Extract the [X, Y] coordinate from the center of the cell holding the provided text.  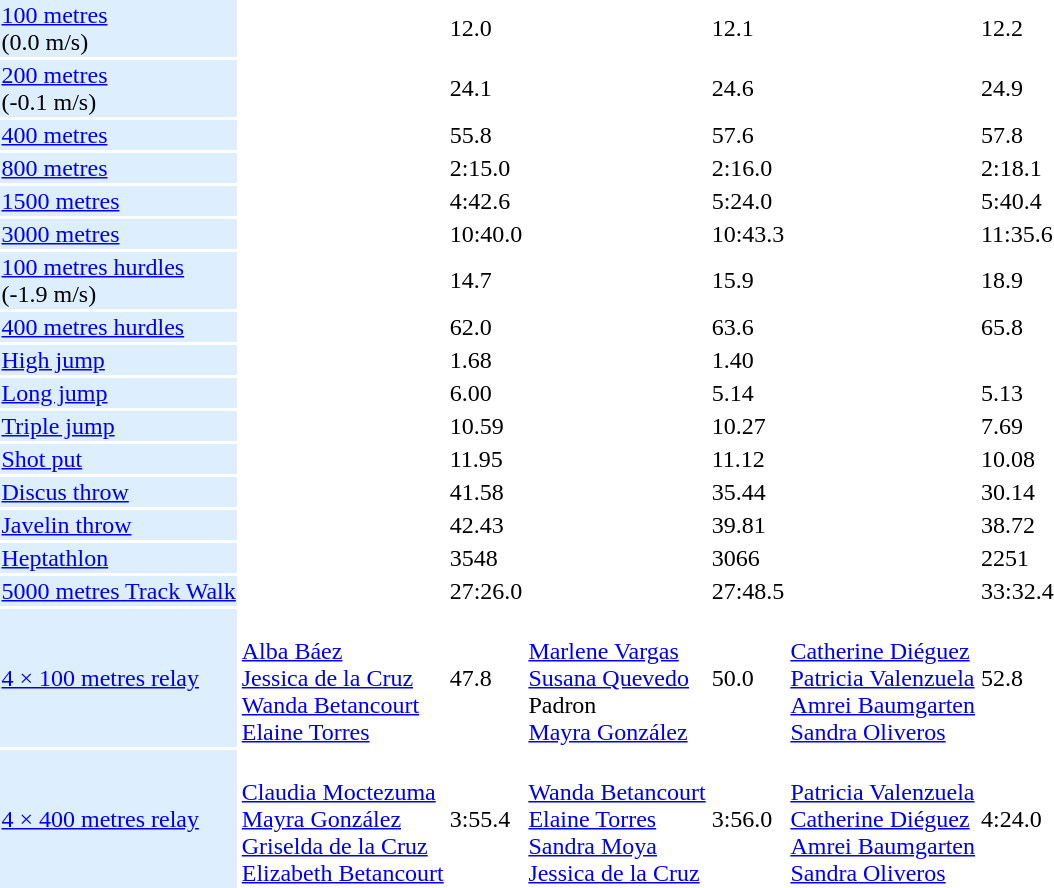
2:15.0 [486, 168]
High jump [118, 360]
Marlene Vargas Susana Quevedo Padron Mayra González [617, 678]
3:56.0 [748, 819]
62.0 [486, 327]
100 metres (0.0 m/s) [118, 28]
200 metres (-0.1 m/s) [118, 88]
3548 [486, 558]
Claudia Moctezuma Mayra González Griselda de la Cruz Elizabeth Betancourt [342, 819]
5000 metres Track Walk [118, 591]
10.59 [486, 426]
4 × 100 metres relay [118, 678]
14.7 [486, 280]
1.68 [486, 360]
400 metres hurdles [118, 327]
35.44 [748, 492]
Discus throw [118, 492]
Patricia Valenzuela Catherine Diéguez Amrei Baumgarten Sandra Oliveros [883, 819]
4:42.6 [486, 201]
57.6 [748, 135]
42.43 [486, 525]
27:26.0 [486, 591]
3066 [748, 558]
Long jump [118, 393]
4 × 400 metres relay [118, 819]
1500 metres [118, 201]
55.8 [486, 135]
24.1 [486, 88]
41.58 [486, 492]
63.6 [748, 327]
50.0 [748, 678]
100 metres hurdles (-1.9 m/s) [118, 280]
24.6 [748, 88]
5.14 [748, 393]
1.40 [748, 360]
15.9 [748, 280]
11.12 [748, 459]
5:24.0 [748, 201]
47.8 [486, 678]
12.1 [748, 28]
400 metres [118, 135]
10:43.3 [748, 234]
3:55.4 [486, 819]
Triple jump [118, 426]
Catherine Diéguez Patricia Valenzuela Amrei Baumgarten Sandra Oliveros [883, 678]
10:40.0 [486, 234]
Javelin throw [118, 525]
10.27 [748, 426]
Heptathlon [118, 558]
27:48.5 [748, 591]
3000 metres [118, 234]
800 metres [118, 168]
Shot put [118, 459]
2:16.0 [748, 168]
39.81 [748, 525]
Wanda Betancourt Elaine Torres Sandra Moya Jessica de la Cruz [617, 819]
6.00 [486, 393]
Alba Báez Jessica de la Cruz Wanda Betancourt Elaine Torres [342, 678]
12.0 [486, 28]
11.95 [486, 459]
